Extract the [X, Y] coordinate from the center of the cell holding the provided text.  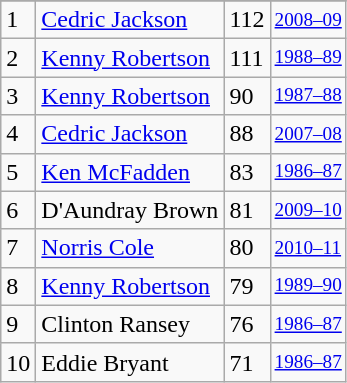
Norris Cole [130, 248]
2007–08 [308, 134]
2008–09 [308, 20]
80 [247, 248]
8 [18, 286]
6 [18, 210]
5 [18, 172]
71 [247, 362]
Eddie Bryant [130, 362]
2 [18, 58]
D'Aundray Brown [130, 210]
10 [18, 362]
83 [247, 172]
2010–11 [308, 248]
76 [247, 324]
2009–10 [308, 210]
9 [18, 324]
1987–88 [308, 96]
1 [18, 20]
4 [18, 134]
7 [18, 248]
3 [18, 96]
88 [247, 134]
Ken McFadden [130, 172]
111 [247, 58]
112 [247, 20]
79 [247, 286]
1988–89 [308, 58]
Clinton Ransey [130, 324]
1989–90 [308, 286]
81 [247, 210]
90 [247, 96]
